Capture the cell that displays the provided text and extract its [x, y] central coordinate. 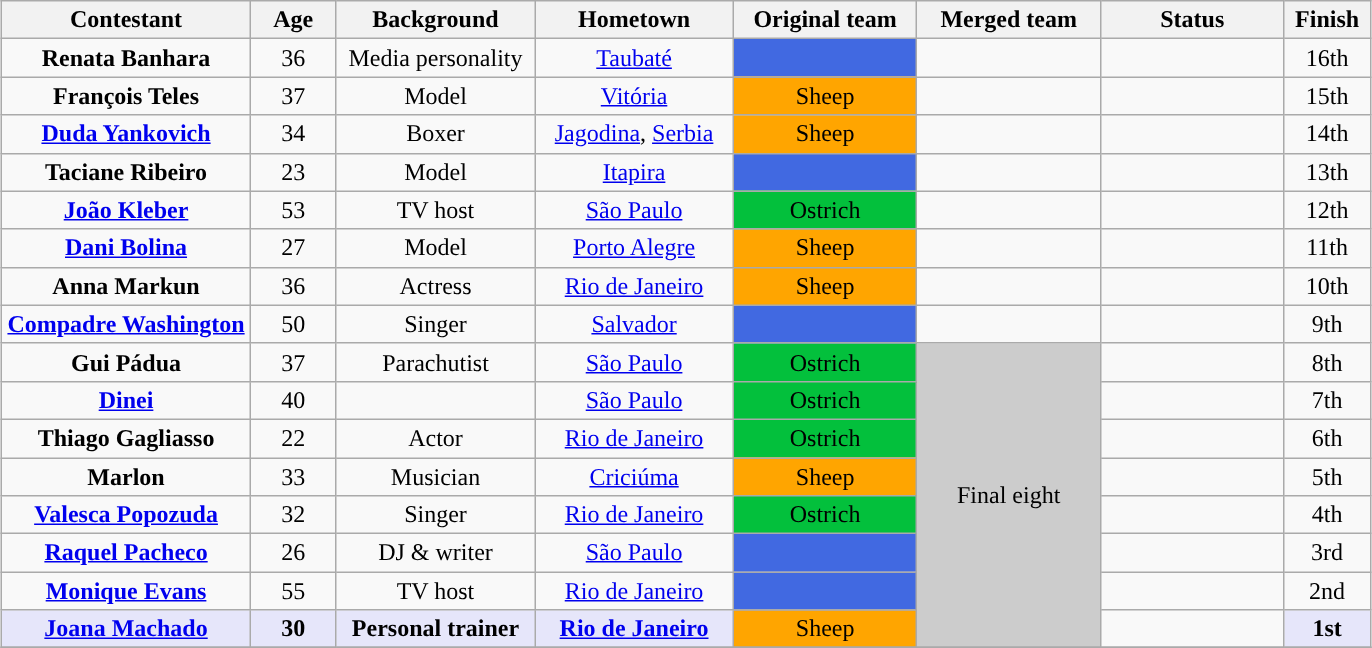
14th [1327, 134]
Valesca Popozuda [126, 515]
22 [293, 438]
7th [1327, 400]
55 [293, 591]
Status [1192, 20]
Vitória [634, 96]
Merged team [1009, 20]
Media personality [436, 58]
40 [293, 400]
12th [1327, 210]
Jagodina, Serbia [634, 134]
Musician [436, 477]
6th [1327, 438]
33 [293, 477]
João Kleber [126, 210]
Criciúma [634, 477]
Actor [436, 438]
16th [1327, 58]
11th [1327, 248]
8th [1327, 362]
10th [1327, 286]
Finish [1327, 20]
Raquel Pacheco [126, 553]
Original team [825, 20]
Hometown [634, 20]
1st [1327, 629]
9th [1327, 324]
Dinei [126, 400]
Dani Bolina [126, 248]
Gui Pádua [126, 362]
Thiago Gagliasso [126, 438]
23 [293, 172]
Final eight [1009, 495]
Itapira [634, 172]
27 [293, 248]
Background [436, 20]
Renata Banhara [126, 58]
Age [293, 20]
Joana Machado [126, 629]
Monique Evans [126, 591]
Taciane Ribeiro [126, 172]
DJ & writer [436, 553]
34 [293, 134]
50 [293, 324]
32 [293, 515]
Personal trainer [436, 629]
Duda Yankovich [126, 134]
Actress [436, 286]
Parachutist [436, 362]
Taubaté [634, 58]
François Teles [126, 96]
Compadre Washington [126, 324]
4th [1327, 515]
5th [1327, 477]
Porto Alegre [634, 248]
Marlon [126, 477]
30 [293, 629]
2nd [1327, 591]
53 [293, 210]
15th [1327, 96]
Salvador [634, 324]
Boxer [436, 134]
Contestant [126, 20]
26 [293, 553]
3rd [1327, 553]
Anna Markun [126, 286]
13th [1327, 172]
